Return the (X, Y) coordinate for the center point of the cell that contains the specified text.  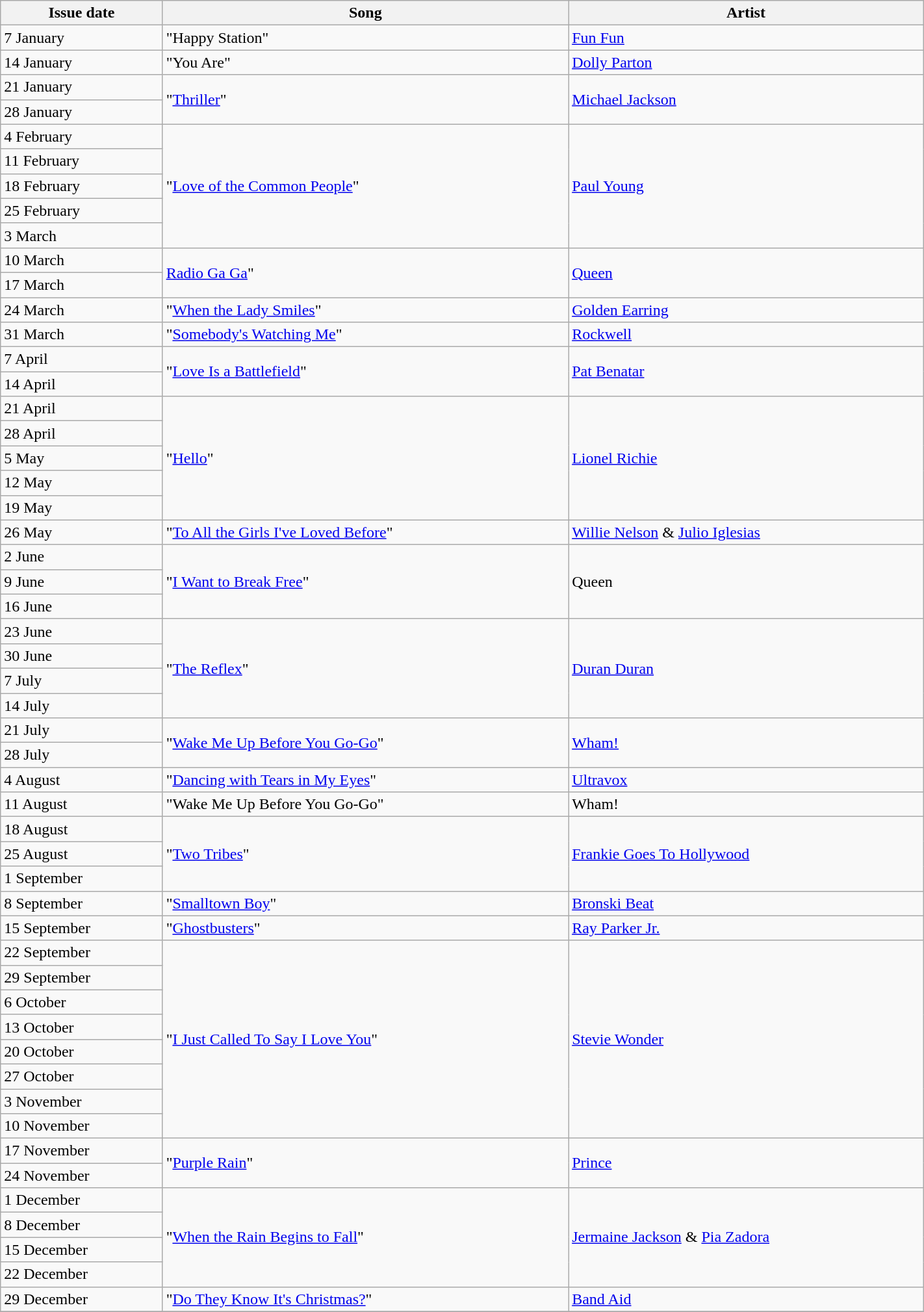
Prince (746, 1163)
24 November (82, 1176)
17 November (82, 1151)
25 August (82, 854)
21 July (82, 730)
Issue date (82, 13)
Ultravox (746, 780)
28 January (82, 112)
20 October (82, 1051)
"Smalltown Boy" (365, 903)
24 March (82, 310)
Michael Jackson (746, 99)
7 April (82, 359)
10 November (82, 1126)
27 October (82, 1076)
"When the Lady Smiles" (365, 310)
Lionel Richie (746, 458)
15 September (82, 928)
"Love of the Common People" (365, 186)
"Hello" (365, 458)
8 December (82, 1225)
1 December (82, 1200)
22 December (82, 1274)
Artist (746, 13)
12 May (82, 483)
11 August (82, 804)
4 February (82, 136)
"Two Tribes" (365, 854)
Jermaine Jackson & Pia Zadora (746, 1237)
29 September (82, 977)
1 September (82, 879)
14 July (82, 705)
28 April (82, 433)
"Somebody's Watching Me" (365, 335)
13 October (82, 1027)
"Ghostbusters" (365, 928)
Bronski Beat (746, 903)
"I Want to Break Free" (365, 582)
"When the Rain Begins to Fall" (365, 1237)
Band Aid (746, 1299)
7 January (82, 38)
Stevie Wonder (746, 1039)
10 March (82, 260)
"Love Is a Battlefield" (365, 372)
14 January (82, 62)
"Thriller" (365, 99)
25 February (82, 211)
17 March (82, 285)
22 September (82, 953)
11 February (82, 161)
15 December (82, 1250)
18 February (82, 186)
7 July (82, 680)
"Do They Know It's Christmas?" (365, 1299)
19 May (82, 508)
Dolly Parton (746, 62)
29 December (82, 1299)
Duran Duran (746, 668)
28 July (82, 755)
Rockwell (746, 335)
Pat Benatar (746, 372)
18 August (82, 829)
3 March (82, 235)
6 October (82, 1002)
26 May (82, 532)
5 May (82, 458)
"Purple Rain" (365, 1163)
"Happy Station" (365, 38)
30 June (82, 656)
Paul Young (746, 186)
"The Reflex" (365, 668)
31 March (82, 335)
21 April (82, 409)
"To All the Girls I've Loved Before" (365, 532)
Fun Fun (746, 38)
3 November (82, 1101)
Radio Ga Ga" (365, 272)
9 June (82, 582)
21 January (82, 87)
"I Just Called To Say I Love You" (365, 1039)
2 June (82, 557)
Song (365, 13)
Golden Earring (746, 310)
14 April (82, 384)
4 August (82, 780)
Willie Nelson & Julio Iglesias (746, 532)
8 September (82, 903)
"You Are" (365, 62)
Frankie Goes To Hollywood (746, 854)
16 June (82, 606)
"Dancing with Tears in My Eyes" (365, 780)
Ray Parker Jr. (746, 928)
23 June (82, 631)
